Output the [X, Y] coordinate of the center of the cell containing the given text.  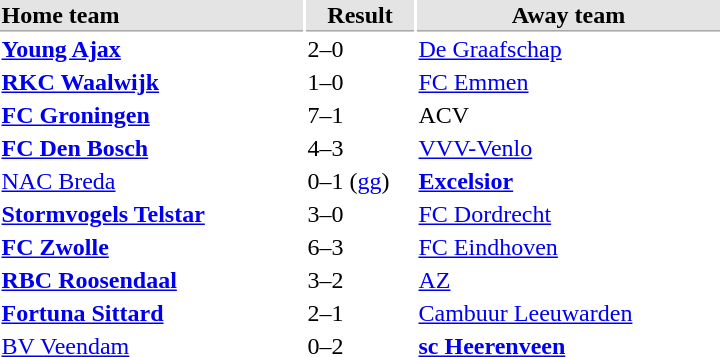
6–3 [360, 247]
Result [360, 16]
Young Ajax [152, 49]
3–2 [360, 281]
VVV-Venlo [568, 149]
Cambuur Leeuwarden [568, 313]
Excelsior [568, 181]
FC Emmen [568, 83]
3–0 [360, 215]
RKC Waalwijk [152, 83]
1–0 [360, 83]
AZ [568, 281]
Stormvogels Telstar [152, 215]
RBC Roosendaal [152, 281]
FC Zwolle [152, 247]
FC Groningen [152, 115]
2–0 [360, 49]
De Graafschap [568, 49]
FC Eindhoven [568, 247]
4–3 [360, 149]
ACV [568, 115]
Home team [152, 16]
FC Dordrecht [568, 215]
0–1 (gg) [360, 181]
2–1 [360, 313]
Fortuna Sittard [152, 313]
7–1 [360, 115]
FC Den Bosch [152, 149]
NAC Breda [152, 181]
Away team [568, 16]
